Identify which cell holds the provided text, then report its [x, y] central coordinate. 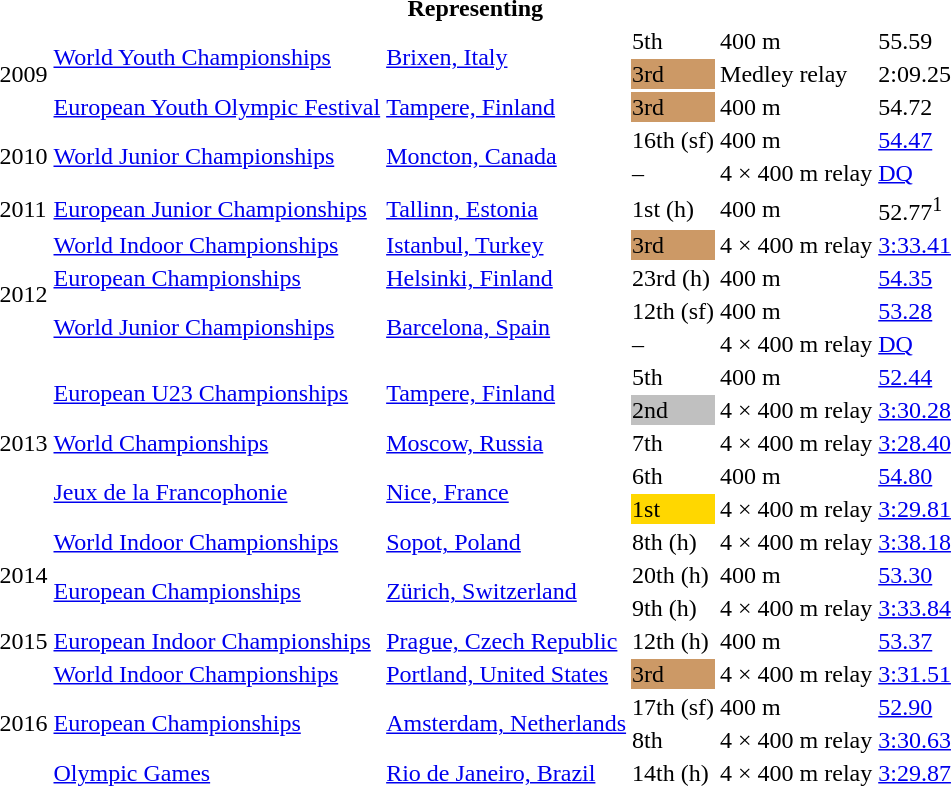
20th (h) [674, 575]
Brixen, Italy [506, 58]
Helsinki, Finland [506, 278]
World Championships [217, 443]
23rd (h) [674, 278]
Medley relay [796, 74]
Prague, Czech Republic [506, 641]
Zürich, Switzerland [506, 592]
Portland, United States [506, 674]
Sopot, Poland [506, 542]
Barcelona, Spain [506, 328]
Tallinn, Estonia [506, 209]
European Indoor Championships [217, 641]
9th (h) [674, 608]
Istanbul, Turkey [506, 245]
Moscow, Russia [506, 443]
Moncton, Canada [506, 156]
12th (h) [674, 641]
6th [674, 476]
8th (h) [674, 542]
1st [674, 509]
17th (sf) [674, 707]
Jeux de la Francophonie [217, 492]
1st (h) [674, 209]
European U23 Championships [217, 394]
2nd [674, 410]
World Youth Championships [217, 58]
European Youth Olympic Festival [217, 107]
8th [674, 740]
European Junior Championships [217, 209]
16th (sf) [674, 140]
Amsterdam, Netherlands [506, 724]
Nice, France [506, 492]
12th (sf) [674, 311]
7th [674, 443]
